Extract the [X, Y] coordinate from the center of the cell holding the provided text.  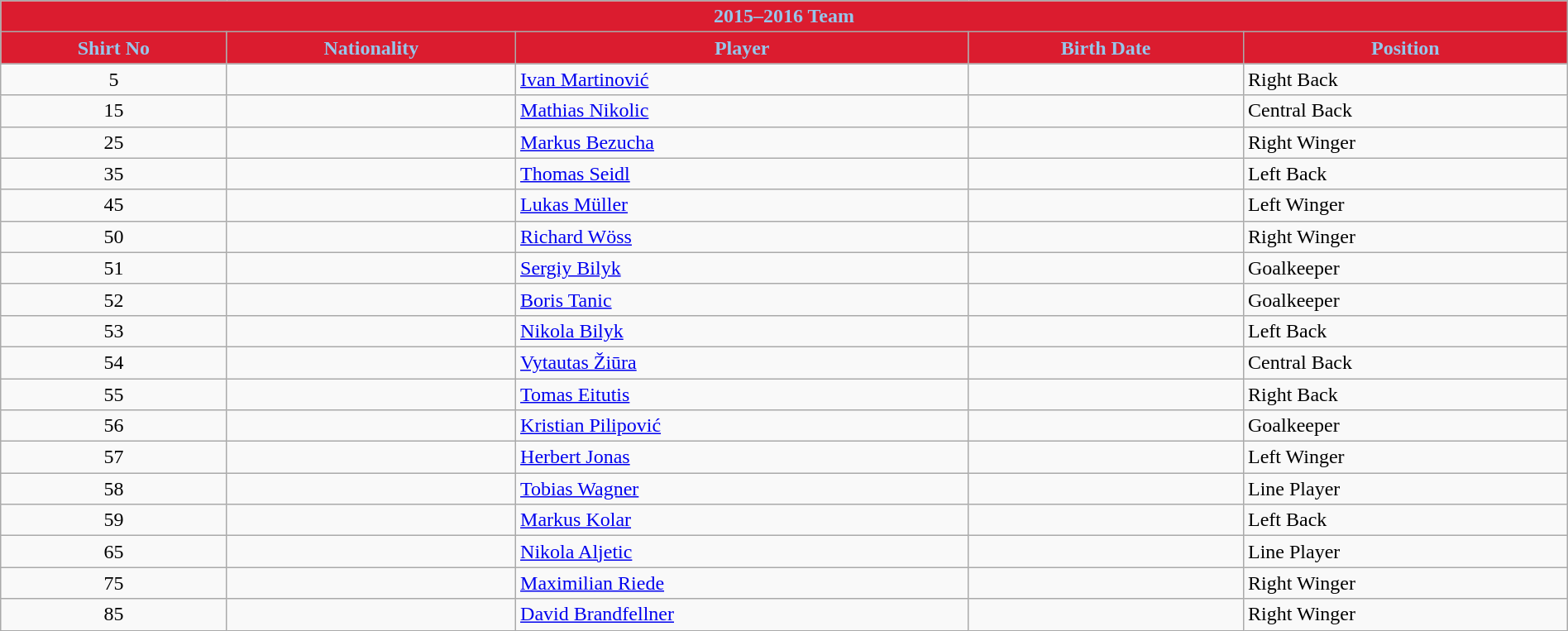
Tobias Wagner [743, 489]
Shirt No [114, 48]
Nikola Aljetic [743, 552]
Sergiy Bilyk [743, 268]
Vytautas Žiūra [743, 362]
75 [114, 583]
Lukas Müller [743, 205]
52 [114, 299]
Maximilian Riede [743, 583]
Richard Wöss [743, 237]
85 [114, 614]
2015–2016 Team [784, 17]
Nationality [370, 48]
Boris Tanic [743, 299]
Markus Bezucha [743, 142]
Position [1405, 48]
25 [114, 142]
Thomas Seidl [743, 174]
45 [114, 205]
Tomas Eitutis [743, 394]
58 [114, 489]
Player [743, 48]
51 [114, 268]
35 [114, 174]
Mathias Nikolic [743, 111]
Nikola Bilyk [743, 331]
15 [114, 111]
50 [114, 237]
Markus Kolar [743, 520]
56 [114, 426]
Ivan Martinović [743, 79]
Birth Date [1107, 48]
55 [114, 394]
David Brandfellner [743, 614]
Kristian Pilipović [743, 426]
Herbert Jonas [743, 457]
59 [114, 520]
5 [114, 79]
57 [114, 457]
65 [114, 552]
54 [114, 362]
53 [114, 331]
